Find where the given text appears and provide that cell's center as [x, y] coordinate. 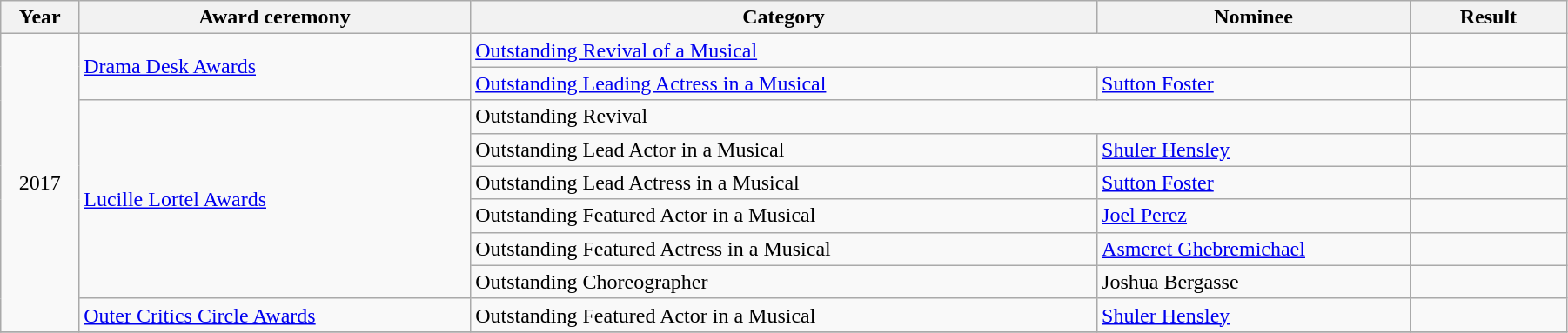
Nominee [1254, 17]
Outstanding Featured Actress in a Musical [784, 249]
Outstanding Leading Actress in a Musical [784, 83]
Outstanding Choreographer [784, 282]
Outstanding Lead Actress in a Musical [784, 183]
Outer Critics Circle Awards [275, 315]
Result [1488, 17]
2017 [40, 183]
Joshua Bergasse [1254, 282]
Joel Perez [1254, 216]
Award ceremony [275, 17]
Drama Desk Awards [275, 67]
Category [784, 17]
Outstanding Lead Actor in a Musical [784, 150]
Outstanding Revival of a Musical [941, 50]
Year [40, 17]
Asmeret Ghebremichael [1254, 249]
Lucille Lortel Awards [275, 199]
Outstanding Revival [941, 117]
